Capture the cell that displays the provided text and extract its [x, y] central coordinate. 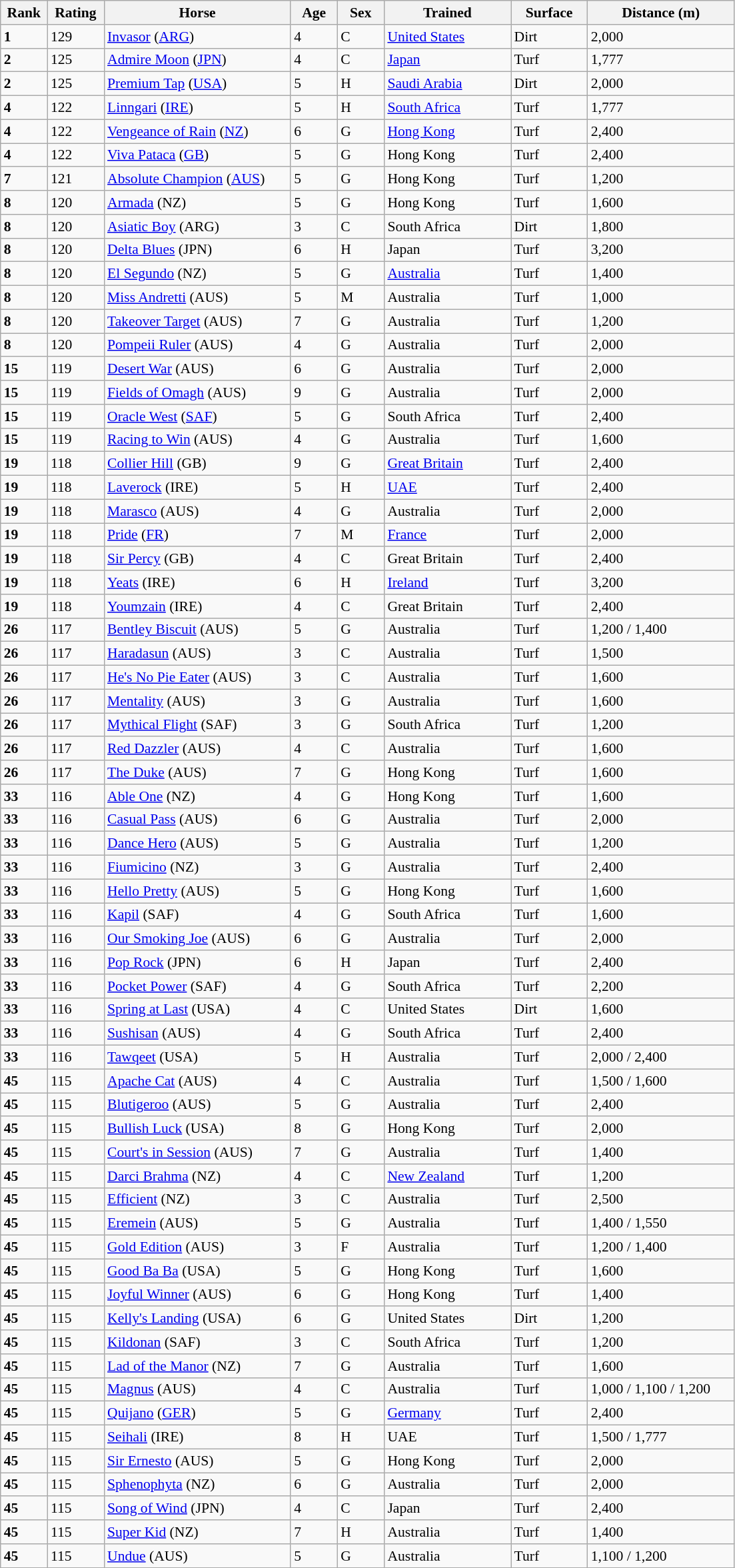
Germany [447, 1413]
Eremein (AUS) [197, 1223]
Haradasun (AUS) [197, 654]
France [447, 535]
Takeover Target (AUS) [197, 321]
Trained [447, 13]
Racing to Win (AUS) [197, 440]
Admire Moon (JPN) [197, 60]
F [361, 1247]
Quijano (GER) [197, 1413]
He's No Pie Eater (AUS) [197, 678]
Mentality (AUS) [197, 701]
Vengeance of Rain (NZ) [197, 131]
1,500 / 1,600 [661, 1081]
Absolute Champion (AUS) [197, 179]
New Zealand [447, 1176]
Desert War (AUS) [197, 369]
Rank [24, 13]
Pocket Power (SAF) [197, 986]
Casual Pass (AUS) [197, 820]
The Duke (AUS) [197, 772]
Age [314, 13]
Kildonan (SAF) [197, 1342]
Gold Edition (AUS) [197, 1247]
Able One (NZ) [197, 796]
Hello Pretty (AUS) [197, 891]
Undue (AUS) [197, 1556]
Yeats (IRE) [197, 582]
Apache Cat (AUS) [197, 1081]
Saudi Arabia [447, 84]
Linngari (IRE) [197, 108]
1,100 / 1,200 [661, 1556]
Lad of the Manor (NZ) [197, 1366]
Efficient (NZ) [197, 1199]
Super Kid (NZ) [197, 1532]
Song of Wind (JPN) [197, 1509]
2,200 [661, 986]
Magnus (AUS) [197, 1389]
2,500 [661, 1199]
1,500 / 1,777 [661, 1437]
El Segundo (NZ) [197, 274]
Good Ba Ba (USA) [197, 1271]
Collier Hill (GB) [197, 464]
Asiatic Boy (ARG) [197, 227]
Seihali (IRE) [197, 1437]
Rating [76, 13]
Pompeii Ruler (AUS) [197, 345]
Kapil (SAF) [197, 915]
Tawqeet (USA) [197, 1058]
Youmzain (IRE) [197, 606]
Armada (NZ) [197, 203]
Court's in Session (AUS) [197, 1152]
1,500 [661, 654]
Fiumicino (NZ) [197, 868]
Fields of Omagh (AUS) [197, 392]
Joyful Winner (AUS) [197, 1295]
Red Dazzler (AUS) [197, 749]
Kelly's Landing (USA) [197, 1319]
Sushisan (AUS) [197, 1034]
Blutigeroo (AUS) [197, 1105]
Bentley Biscuit (AUS) [197, 630]
Ireland [447, 582]
1,000 [661, 298]
129 [76, 37]
Mythical Flight (SAF) [197, 725]
1 [24, 37]
Sir Percy (GB) [197, 559]
121 [76, 179]
Delta Blues (JPN) [197, 250]
Marasco (AUS) [197, 511]
Laverock (IRE) [197, 488]
Spring at Last (USA) [197, 1010]
1,800 [661, 227]
1,400 / 1,550 [661, 1223]
Surface [549, 13]
Premium Tap (USA) [197, 84]
Distance (m) [661, 13]
Sphenophyta (NZ) [197, 1485]
Miss Andretti (AUS) [197, 298]
Sex [361, 13]
Viva Pataca (GB) [197, 155]
Invasor (ARG) [197, 37]
Pop Rock (JPN) [197, 962]
Darci Brahma (NZ) [197, 1176]
2,000 / 2,400 [661, 1058]
Pride (FR) [197, 535]
Sir Ernesto (AUS) [197, 1461]
Bullish Luck (USA) [197, 1129]
Horse [197, 13]
Oracle West (SAF) [197, 416]
1,000 / 1,100 / 1,200 [661, 1389]
Our Smoking Joe (AUS) [197, 939]
Dance Hero (AUS) [197, 844]
